Return the (x, y) coordinate for the center point of the cell that contains the specified text.  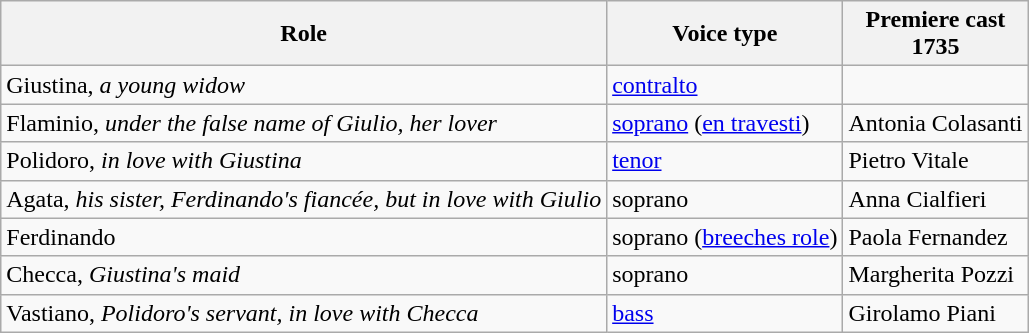
contralto (725, 85)
Role (304, 34)
Voice type (725, 34)
soprano (breeches role) (725, 237)
Flaminio, under the false name of Giulio, her lover (304, 123)
Margherita Pozzi (936, 275)
Giustina, a young widow (304, 85)
Agata, his sister, Ferdinando's fiancée, but in love with Giulio (304, 199)
Antonia Colasanti (936, 123)
soprano (en travesti) (725, 123)
Pietro Vitale (936, 161)
Premiere cast1735 (936, 34)
bass (725, 313)
Paola Fernandez (936, 237)
Polidoro, in love with Giustina (304, 161)
Anna Cialfieri (936, 199)
Vastiano, Polidoro's servant, in love with Checca (304, 313)
Ferdinando (304, 237)
Checca, Giustina's maid (304, 275)
Girolamo Piani (936, 313)
tenor (725, 161)
